Provide the [X, Y] coordinate of the cell's center where the given text is located.  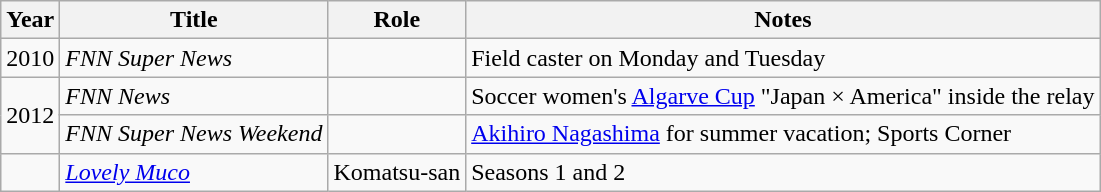
Lovely Muco [194, 172]
2012 [30, 115]
2010 [30, 58]
FNN Super News [194, 58]
Field caster on Monday and Tuesday [783, 58]
Notes [783, 20]
Seasons 1 and 2 [783, 172]
Title [194, 20]
Akihiro Nagashima for summer vacation; Sports Corner [783, 134]
Role [397, 20]
FNN News [194, 96]
Year [30, 20]
Komatsu-san [397, 172]
Soccer women's Algarve Cup "Japan × America" inside the relay [783, 96]
FNN Super News Weekend [194, 134]
